Return the [X, Y] coordinate for the center point of the cell that contains the specified text.  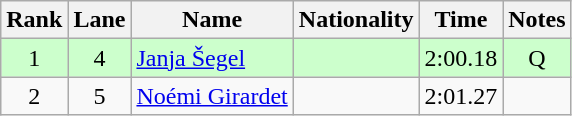
Notes [537, 20]
Name [212, 20]
2 [34, 96]
2:01.27 [461, 96]
2:00.18 [461, 58]
Janja Šegel [212, 58]
Time [461, 20]
Noémi Girardet [212, 96]
Nationality [356, 20]
1 [34, 58]
Rank [34, 20]
4 [100, 58]
Q [537, 58]
5 [100, 96]
Lane [100, 20]
